Return (x, y) of the center of cell containing provided text 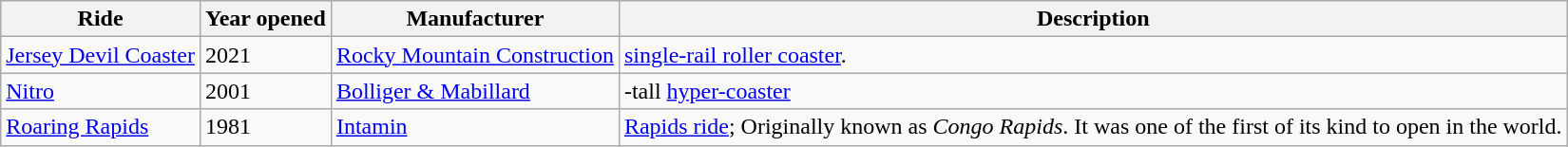
single-rail roller coaster. (1093, 55)
-tall hyper-coaster (1093, 91)
Ride (101, 19)
Nitro (101, 91)
Manufacturer (475, 19)
2021 (265, 55)
Intamin (475, 127)
Rapids ride; Originally known as Congo Rapids. It was one of the first of its kind to open in the world. (1093, 127)
2001 (265, 91)
Description (1093, 19)
Rocky Mountain Construction (475, 55)
Year opened (265, 19)
Jersey Devil Coaster (101, 55)
1981 (265, 127)
Roaring Rapids (101, 127)
Bolliger & Mabillard (475, 91)
